Determine the [x, y] coordinate at the center of the cell enclosing the given text.  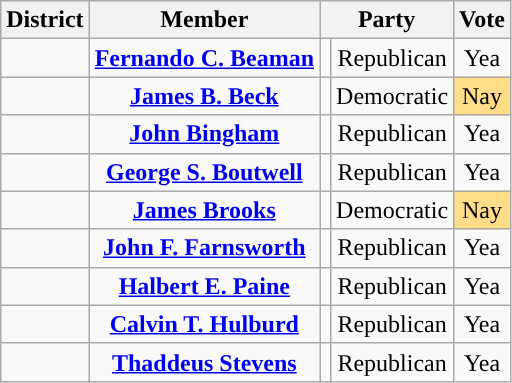
Member [204, 20]
George S. Boutwell [204, 172]
Fernando C. Beaman [204, 58]
James Brooks [204, 210]
John Bingham [204, 134]
James B. Beck [204, 96]
Vote [482, 20]
District [45, 20]
John F. Farnsworth [204, 248]
Calvin T. Hulburd [204, 324]
Thaddeus Stevens [204, 362]
Halbert E. Paine [204, 286]
Party [387, 20]
